Identify which cell holds the provided text, then report its (x, y) central coordinate. 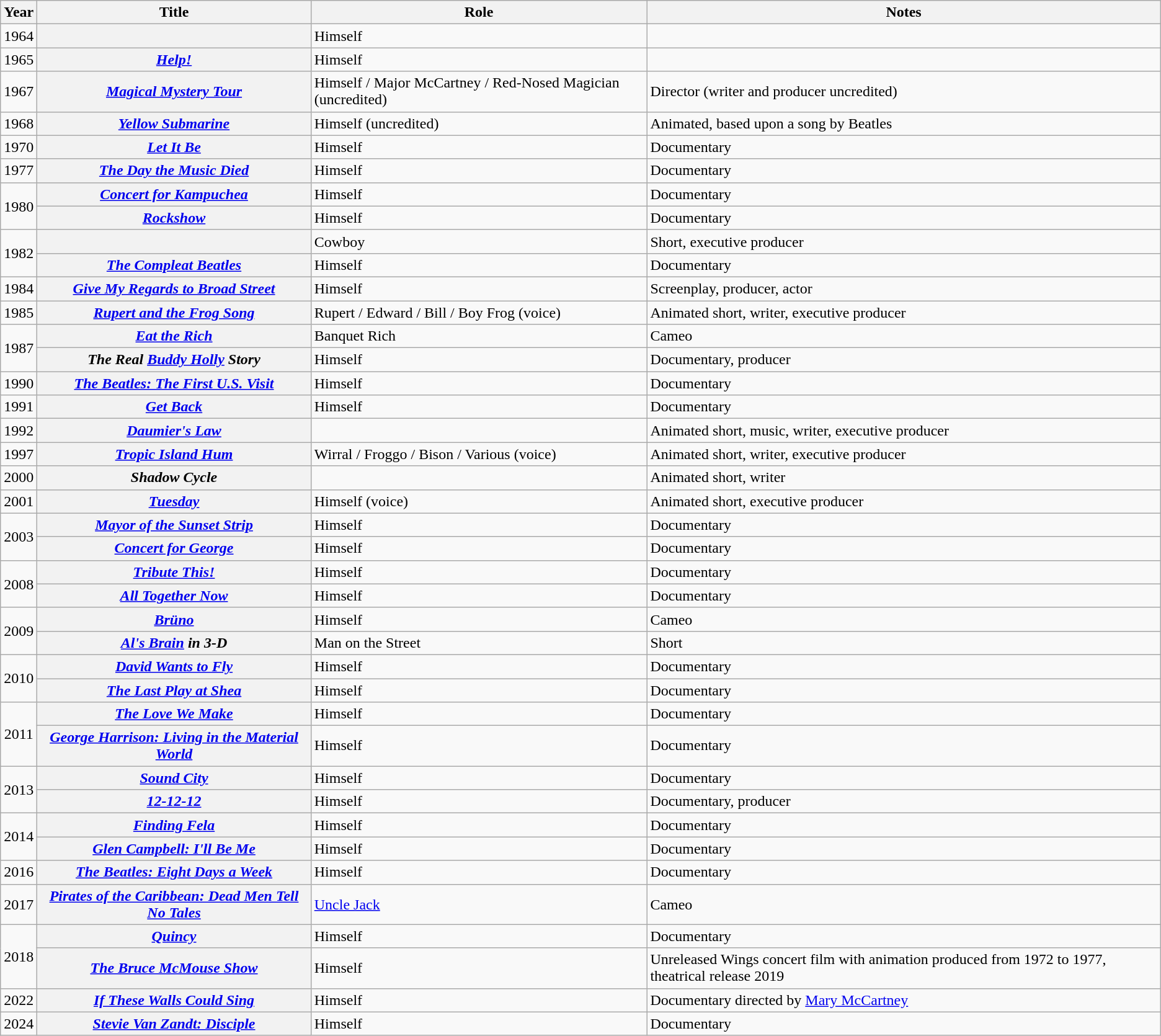
Yellow Submarine (174, 123)
The Beatles: The First U.S. Visit (174, 383)
1992 (19, 431)
Year (19, 12)
Finding Fela (174, 825)
1985 (19, 312)
Man on the Street (479, 643)
Rupert and the Frog Song (174, 312)
1964 (19, 36)
2018 (19, 957)
Tribute This! (174, 572)
Quincy (174, 936)
David Wants to Fly (174, 666)
2008 (19, 584)
2001 (19, 501)
Eat the Rich (174, 336)
1990 (19, 383)
Uncle Jack (479, 904)
1968 (19, 123)
Animated short, executive producer (904, 501)
12-12-12 (174, 802)
Rupert / Edward / Bill / Boy Frog (voice) (479, 312)
Title (174, 12)
Let It Be (174, 147)
The Last Play at Shea (174, 690)
2003 (19, 537)
1984 (19, 288)
Documentary directed by Mary McCartney (904, 1000)
2011 (19, 735)
Unreleased Wings concert film with animation produced from 1972 to 1977, theatrical release 2019 (904, 968)
The Bruce McMouse Show (174, 968)
2022 (19, 1000)
Cowboy (479, 241)
2010 (19, 678)
Rockshow (174, 218)
Mayor of the Sunset Strip (174, 525)
Animated short, writer (904, 478)
Glen Campbell: I'll Be Me (174, 849)
Concert for Kampuchea (174, 194)
Animated short, music, writer, executive producer (904, 431)
2017 (19, 904)
Himself / Major McCartney / Red-Nosed Magician (uncredited) (479, 92)
Himself (voice) (479, 501)
The Compleat Beatles (174, 265)
George Harrison: Living in the Material World (174, 746)
All Together Now (174, 596)
Short (904, 643)
Screenplay, producer, actor (904, 288)
1987 (19, 348)
1977 (19, 171)
Role (479, 12)
The Love We Make (174, 714)
Director (writer and producer uncredited) (904, 92)
2016 (19, 872)
Short, executive producer (904, 241)
2014 (19, 837)
Stevie Van Zandt: Disciple (174, 1024)
Tropic Island Hum (174, 454)
1965 (19, 60)
Wirral / Froggo / Bison / Various (voice) (479, 454)
Pirates of the Caribbean: Dead Men Tell No Tales (174, 904)
Himself (uncredited) (479, 123)
Brüno (174, 619)
Notes (904, 12)
Sound City (174, 778)
1980 (19, 206)
The Real Buddy Holly Story (174, 360)
1970 (19, 147)
Banquet Rich (479, 336)
Shadow Cycle (174, 478)
1997 (19, 454)
2024 (19, 1024)
The Day the Music Died (174, 171)
Get Back (174, 407)
Animated, based upon a song by Beatles (904, 123)
1991 (19, 407)
1967 (19, 92)
Help! (174, 60)
2009 (19, 631)
Give My Regards to Broad Street (174, 288)
Al's Brain in 3-D (174, 643)
If These Walls Could Sing (174, 1000)
1982 (19, 253)
Magical Mystery Tour (174, 92)
Daumier's Law (174, 431)
2000 (19, 478)
The Beatles: Eight Days a Week (174, 872)
Concert for George (174, 548)
Tuesday (174, 501)
2013 (19, 790)
